Search for the cell housing the specified text and yield its (X, Y) center coordinate. 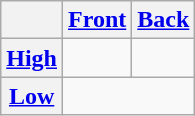
High (32, 58)
Front (98, 20)
Back (164, 20)
Low (32, 96)
